From the cell containing the given text, extract its center point as [X, Y] coordinate. 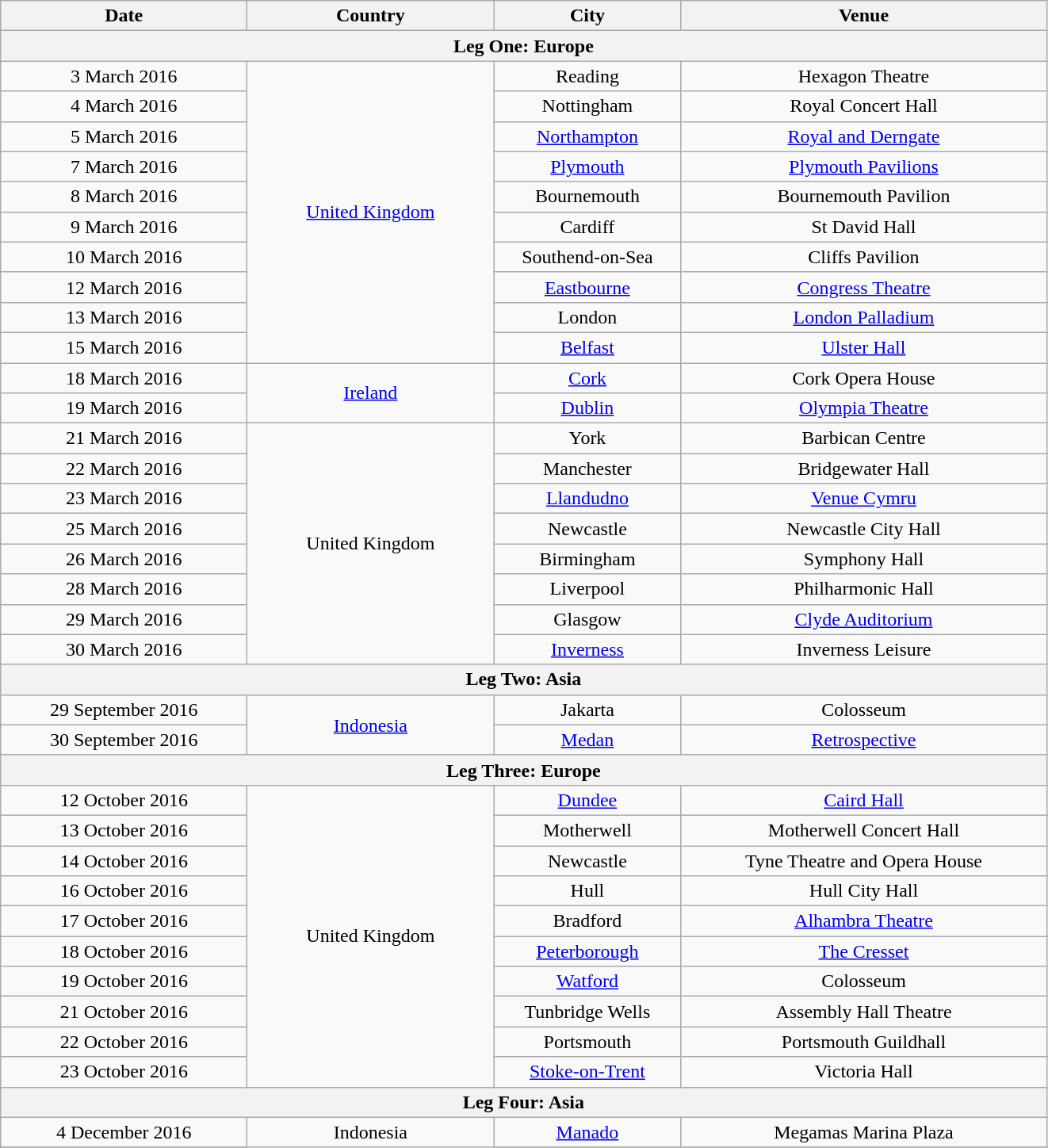
Manchester [587, 469]
Dublin [587, 408]
4 March 2016 [124, 106]
Motherwell Concert Hall [864, 830]
Hull City Hall [864, 891]
Hexagon Theatre [864, 76]
Southend-on-Sea [587, 257]
Leg Four: Asia [523, 1102]
19 October 2016 [124, 982]
Hull [587, 891]
13 October 2016 [124, 830]
Peterborough [587, 951]
21 October 2016 [124, 1012]
Liverpool [587, 589]
25 March 2016 [124, 529]
Leg Two: Asia [523, 679]
Reading [587, 76]
30 September 2016 [124, 740]
16 October 2016 [124, 891]
Tunbridge Wells [587, 1012]
Stoke-on-Trent [587, 1072]
Ulster Hall [864, 347]
5 March 2016 [124, 136]
Jakarta [587, 710]
9 March 2016 [124, 227]
Inverness [587, 649]
13 March 2016 [124, 317]
12 October 2016 [124, 800]
4 December 2016 [124, 1132]
Alhambra Theatre [864, 921]
Retrospective [864, 740]
Portsmouth [587, 1042]
Olympia Theatre [864, 408]
3 March 2016 [124, 76]
London Palladium [864, 317]
Philharmonic Hall [864, 589]
22 October 2016 [124, 1042]
Portsmouth Guildhall [864, 1042]
17 October 2016 [124, 921]
Venue [864, 16]
21 March 2016 [124, 438]
Country [371, 16]
Plymouth [587, 166]
30 March 2016 [124, 649]
Royal and Derngate [864, 136]
St David Hall [864, 227]
14 October 2016 [124, 860]
Bradford [587, 921]
Eastbourne [587, 287]
London [587, 317]
Cliffs Pavilion [864, 257]
Barbican Centre [864, 438]
Bournemouth [587, 197]
Venue Cymru [864, 499]
Medan [587, 740]
York [587, 438]
29 September 2016 [124, 710]
Ireland [371, 393]
Northampton [587, 136]
Bridgewater Hall [864, 469]
7 March 2016 [124, 166]
Motherwell [587, 830]
Manado [587, 1132]
Royal Concert Hall [864, 106]
Nottingham [587, 106]
18 March 2016 [124, 378]
Assembly Hall Theatre [864, 1012]
Watford [587, 982]
Leg One: Europe [523, 46]
Congress Theatre [864, 287]
Symphony Hall [864, 559]
29 March 2016 [124, 619]
Leg Three: Europe [523, 770]
Newcastle City Hall [864, 529]
Birmingham [587, 559]
28 March 2016 [124, 589]
Glasgow [587, 619]
Tyne Theatre and Opera House [864, 860]
15 March 2016 [124, 347]
Victoria Hall [864, 1072]
12 March 2016 [124, 287]
23 October 2016 [124, 1072]
Clyde Auditorium [864, 619]
19 March 2016 [124, 408]
The Cresset [864, 951]
23 March 2016 [124, 499]
Plymouth Pavilions [864, 166]
8 March 2016 [124, 197]
Megamas Marina Plaza [864, 1132]
Cardiff [587, 227]
Inverness Leisure [864, 649]
Cork Opera House [864, 378]
Date [124, 16]
18 October 2016 [124, 951]
22 March 2016 [124, 469]
Caird Hall [864, 800]
Llandudno [587, 499]
Cork [587, 378]
Belfast [587, 347]
26 March 2016 [124, 559]
Bournemouth Pavilion [864, 197]
City [587, 16]
Dundee [587, 800]
10 March 2016 [124, 257]
